Output the [X, Y] coordinate of the center of the cell containing the given text.  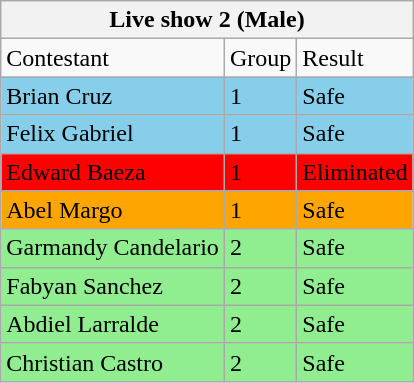
Garmandy Candelario [113, 248]
Group [260, 58]
Result [355, 58]
Contestant [113, 58]
Abel Margo [113, 210]
Fabyan Sanchez [113, 286]
Live show 2 (Male) [207, 20]
Brian Cruz [113, 96]
Edward Baeza [113, 172]
Abdiel Larralde [113, 324]
Christian Castro [113, 362]
Eliminated [355, 172]
Felix Gabriel [113, 134]
